For the text-containing cell, return its midpoint in [X, Y] coordinate format. 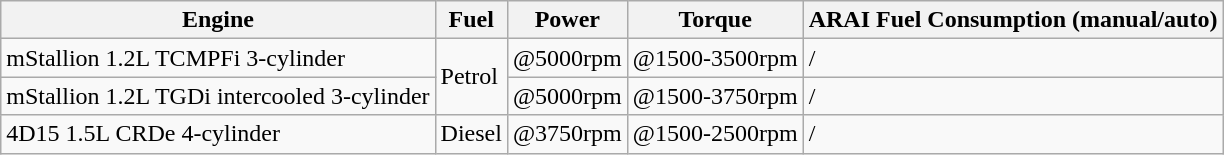
@1500-2500rpm [715, 134]
4D15 1.5L CRDe 4-cylinder [218, 134]
Diesel [471, 134]
ARAI Fuel Consumption (manual/auto) [1013, 20]
mStallion 1.2L TGDi intercooled 3-cylinder [218, 96]
Engine [218, 20]
Fuel [471, 20]
Power [567, 20]
@1500-3750rpm [715, 96]
@3750rpm [567, 134]
@1500-3500rpm [715, 58]
Torque [715, 20]
mStallion 1.2L TCMPFi 3-cylinder [218, 58]
Petrol [471, 77]
